Capture the cell that displays the provided text and extract its [x, y] central coordinate. 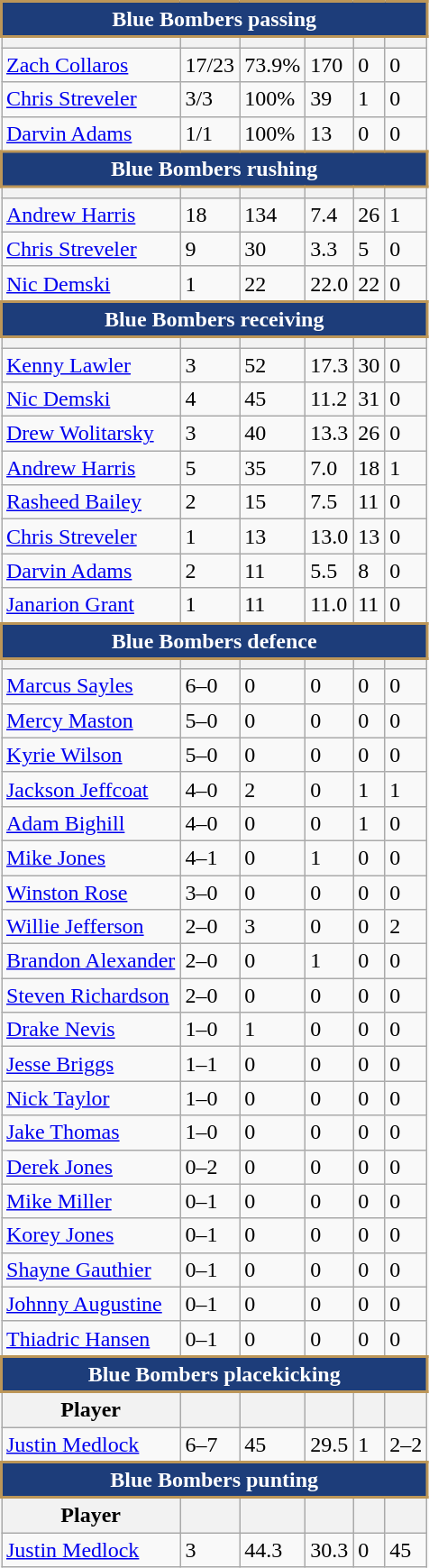
7.4 [330, 215]
31 [370, 399]
Drew Wolitarsky [91, 434]
Rasheed Bailey [91, 502]
Mike Miller [91, 1201]
Jackson Jeffcoat [91, 789]
2–2 [406, 1444]
Blue Bombers receiving [214, 319]
Jake Thomas [91, 1132]
3/3 [210, 99]
40 [272, 434]
6–0 [210, 686]
7.5 [330, 502]
Mike Jones [91, 857]
11.2 [330, 399]
Adam Bighill [91, 823]
Johnny Augustine [91, 1304]
3–0 [210, 892]
Jesse Briggs [91, 1064]
5.5 [330, 571]
Winston Rose [91, 892]
Korey Jones [91, 1235]
17/23 [210, 65]
73.9% [272, 65]
13.0 [330, 536]
29.5 [330, 1444]
Blue Bombers rushing [214, 170]
30.3 [330, 1550]
Blue Bombers defence [214, 641]
6–7 [210, 1444]
3.3 [330, 249]
Steven Richardson [91, 995]
134 [272, 215]
Blue Bombers punting [214, 1480]
Kenny Lawler [91, 365]
22.0 [330, 283]
170 [330, 65]
35 [272, 468]
9 [210, 249]
Blue Bombers passing [214, 20]
Willie Jefferson [91, 927]
7.0 [330, 468]
39 [330, 99]
Nick Taylor [91, 1098]
52 [272, 365]
Drake Nevis [91, 1030]
15 [272, 502]
Blue Bombers placekicking [214, 1374]
Brandon Alexander [91, 961]
1–1 [210, 1064]
4 [210, 399]
11.0 [330, 606]
Derek Jones [91, 1167]
44.3 [272, 1550]
Marcus Sayles [91, 686]
1/1 [210, 133]
Thiadric Hansen [91, 1338]
Kyrie Wilson [91, 755]
17.3 [330, 365]
Zach Collaros [91, 65]
8 [370, 571]
13.3 [330, 434]
Mercy Maston [91, 720]
0–2 [210, 1167]
4–1 [210, 857]
Janarion Grant [91, 606]
Shayne Gauthier [91, 1270]
